Pinpoint the cell where the given text exists, returning its [x, y] midpoint coordinate. 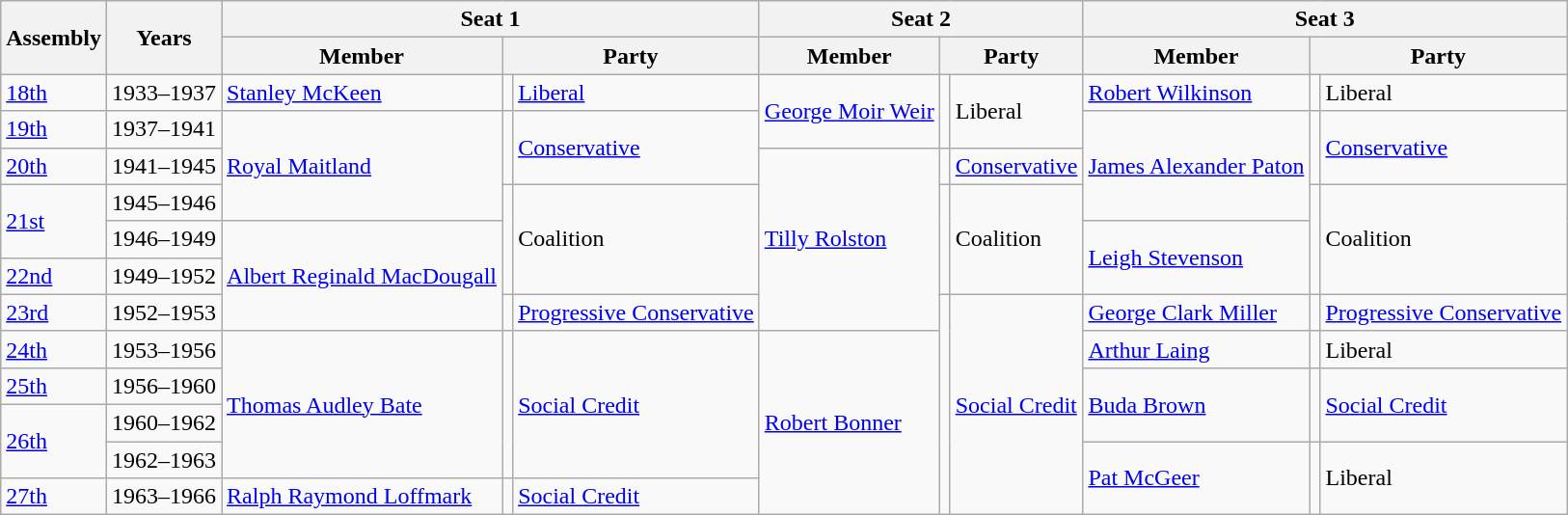
Seat 1 [491, 19]
23rd [54, 312]
Robert Bonner [849, 422]
1941–1945 [164, 166]
20th [54, 166]
26th [54, 441]
Thomas Audley Bate [363, 404]
Seat 3 [1325, 19]
1949–1952 [164, 276]
Years [164, 38]
Seat 2 [921, 19]
1953–1956 [164, 349]
Leigh Stevenson [1196, 257]
Robert Wilkinson [1196, 93]
27th [54, 497]
1956–1960 [164, 386]
George Clark Miller [1196, 312]
Ralph Raymond Loffmark [363, 497]
21st [54, 221]
Assembly [54, 38]
1963–1966 [164, 497]
1945–1946 [164, 203]
George Moir Weir [849, 111]
1933–1937 [164, 93]
Buda Brown [1196, 404]
1952–1953 [164, 312]
Royal Maitland [363, 166]
1937–1941 [164, 129]
25th [54, 386]
22nd [54, 276]
18th [54, 93]
James Alexander Paton [1196, 166]
Stanley McKeen [363, 93]
1946–1949 [164, 239]
24th [54, 349]
Tilly Rolston [849, 239]
Albert Reginald MacDougall [363, 276]
1962–1963 [164, 460]
1960–1962 [164, 422]
Pat McGeer [1196, 478]
Arthur Laing [1196, 349]
19th [54, 129]
